Identify which cell holds the provided text, then report its [X, Y] central coordinate. 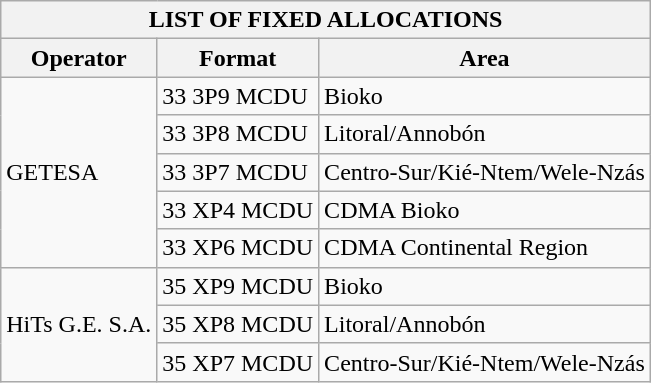
Area [485, 58]
33 3P7 MCDU [238, 172]
GETESA [79, 172]
Operator [79, 58]
Format [238, 58]
CDMA Continental Region [485, 248]
CDMA Bioko [485, 210]
35 XP7 MCDU [238, 362]
33 3P9 MCDU [238, 96]
35 XP8 MCDU [238, 324]
LIST OF FIXED ALLOCATIONS [326, 20]
33 XP4 MCDU [238, 210]
33 XP6 MCDU [238, 248]
35 XP9 MCDU [238, 286]
HiTs G.E. S.A. [79, 324]
33 3P8 MCDU [238, 134]
